Output the [x, y] coordinate of the center of the cell containing the given text.  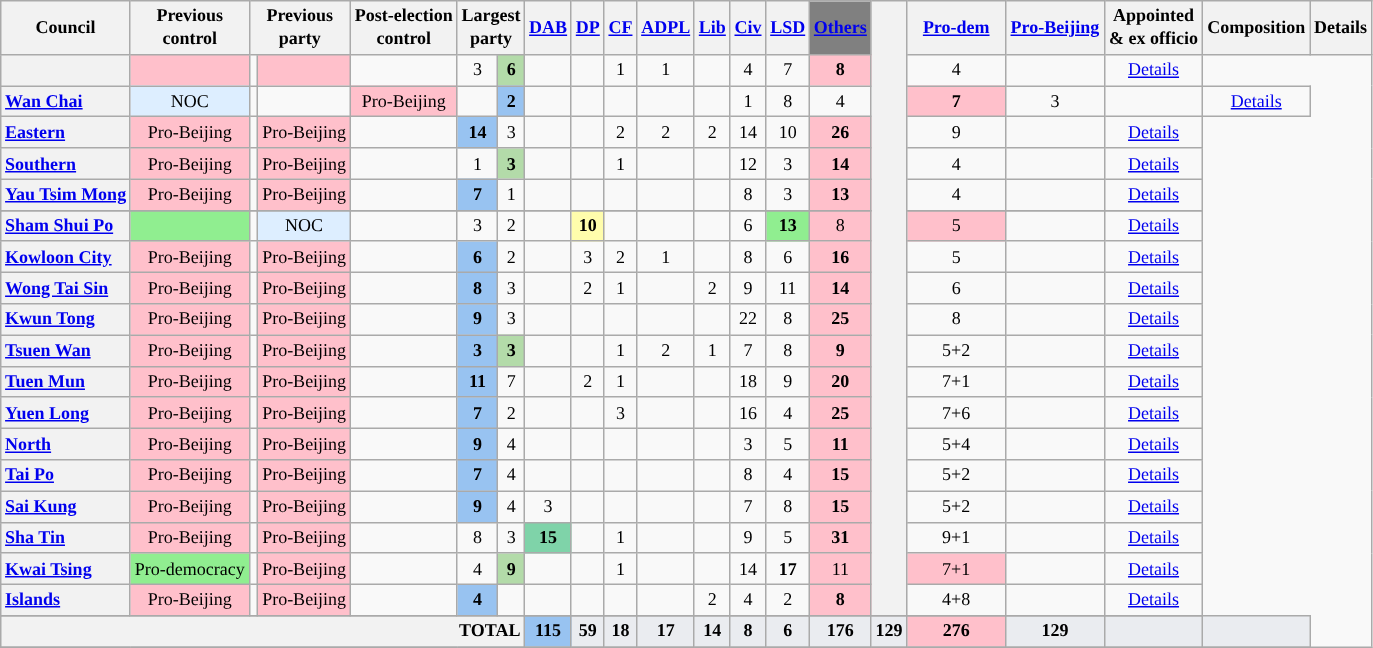
5+4 [956, 444]
Pro-dem [956, 28]
Appointed& ex officio [1154, 28]
Sai Kung [66, 506]
Civ [748, 28]
22 [748, 320]
20 [841, 382]
Previousparty [300, 28]
Composition [1256, 28]
Southern [66, 164]
Sham Shui Po [66, 226]
12 [748, 164]
ADPL [666, 28]
31 [841, 538]
Tuen Mun [66, 382]
Sha Tin [66, 538]
DAB [548, 28]
Kowloon City [66, 256]
Previouscontrol [190, 28]
Others [841, 28]
115 [548, 632]
276 [956, 632]
Kwun Tong [66, 320]
59 [588, 632]
Wong Tai Sin [66, 288]
LSD [788, 28]
4+8 [956, 600]
Yuen Long [66, 412]
Yau Tsim Mong [66, 194]
North [66, 444]
DP [588, 28]
Lib [712, 28]
9+1 [956, 538]
Tai Po [66, 476]
CF [620, 28]
26 [841, 132]
176 [841, 632]
Wan Chai [66, 102]
7+6 [956, 412]
Islands [66, 600]
Pro-democracy [190, 568]
Council [66, 28]
TOTAL [263, 632]
Kwai Tsing [66, 568]
Post-electioncontrol [404, 28]
Eastern [66, 132]
Tsuen Wan [66, 350]
Largestparty [491, 28]
